Capture the cell that displays the provided text and extract its [x, y] central coordinate. 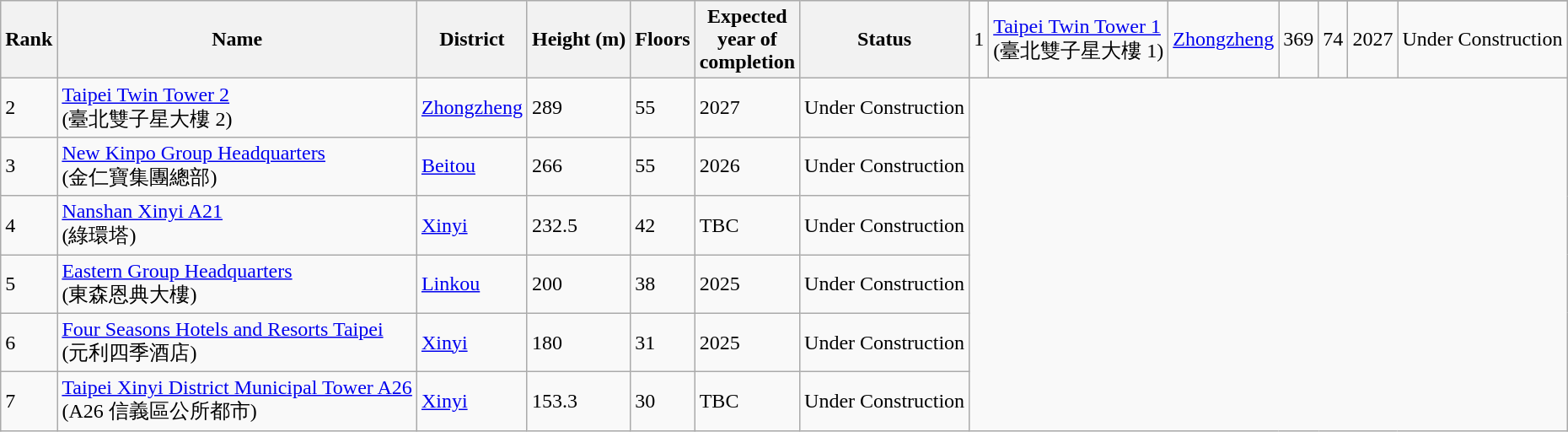
2026 [747, 166]
Taipei Twin Tower 1 (臺北雙子星大樓 1) [1079, 40]
7 [29, 402]
2 [29, 108]
Taipei Xinyi District Municipal Tower A26 (A26 信義區公所都市) [238, 402]
Eastern Group Headquarters (東森恩典大樓) [238, 284]
Rank [29, 40]
Nanshan Xinyi A21 (綠環塔) [238, 225]
289 [578, 108]
Expected year of completion [747, 40]
New Kinpo Group Headquarters (金仁寶集團總部) [238, 166]
74 [1334, 40]
232.5 [578, 225]
4 [29, 225]
District [472, 40]
Height (m) [578, 40]
Linkou [472, 284]
5 [29, 284]
Beitou [472, 166]
Name [238, 40]
38 [663, 284]
200 [578, 284]
1 [980, 40]
3 [29, 166]
369 [1298, 40]
42 [663, 225]
Status [885, 40]
Taipei Twin Tower 2 (臺北雙子星大樓 2) [238, 108]
31 [663, 343]
6 [29, 343]
Four Seasons Hotels and Resorts Taipei (元利四季酒店) [238, 343]
180 [578, 343]
266 [578, 166]
30 [663, 402]
153.3 [578, 402]
Floors [663, 40]
